Detect which cell encompasses the target text, then output its [X, Y] center coordinate. 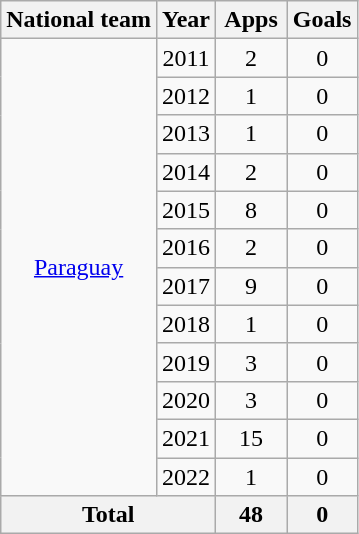
2015 [186, 210]
2012 [186, 96]
National team [79, 20]
Total [108, 515]
2013 [186, 134]
2017 [186, 286]
2019 [186, 362]
2018 [186, 324]
2020 [186, 400]
Paraguay [79, 268]
9 [252, 286]
2014 [186, 172]
Apps [252, 20]
Goals [322, 20]
Year [186, 20]
2022 [186, 477]
48 [252, 515]
2021 [186, 438]
15 [252, 438]
2016 [186, 248]
2011 [186, 58]
8 [252, 210]
